Determine the [x, y] coordinate at the center of the cell enclosing the given text.  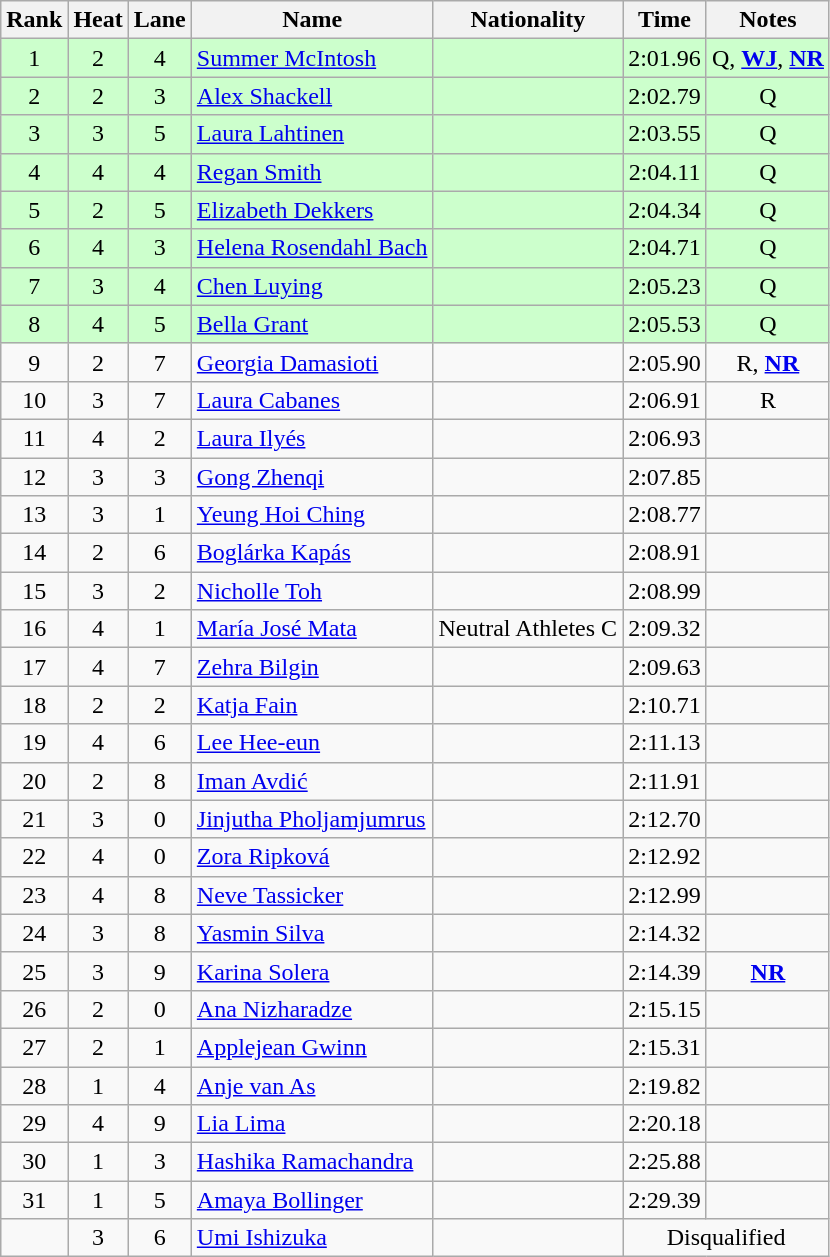
Summer McIntosh [312, 58]
11 [34, 438]
Helena Rosendahl Bach [312, 248]
Rank [34, 20]
2:20.18 [665, 1124]
Time [665, 20]
24 [34, 933]
Nationality [528, 20]
30 [34, 1162]
Notes [768, 20]
2:15.31 [665, 1047]
Zehra Bilgin [312, 667]
María José Mata [312, 629]
2:11.13 [665, 743]
22 [34, 857]
2:12.92 [665, 857]
19 [34, 743]
Name [312, 20]
Georgia Damasioti [312, 362]
31 [34, 1200]
Amaya Bollinger [312, 1200]
R [768, 400]
2:14.39 [665, 971]
Alex Shackell [312, 96]
27 [34, 1047]
18 [34, 705]
Karina Solera [312, 971]
2:03.55 [665, 134]
2:04.11 [665, 172]
17 [34, 667]
Katja Fain [312, 705]
Ana Nizharadze [312, 1009]
10 [34, 400]
Heat [98, 20]
2:08.91 [665, 553]
Nicholle Toh [312, 591]
Q, WJ, NR [768, 58]
29 [34, 1124]
2:05.53 [665, 324]
2:02.79 [665, 96]
Jinjutha Pholjamjumrus [312, 819]
Lee Hee-eun [312, 743]
13 [34, 515]
2:06.91 [665, 400]
16 [34, 629]
23 [34, 895]
2:06.93 [665, 438]
Umi Ishizuka [312, 1238]
Laura Cabanes [312, 400]
2:08.77 [665, 515]
Boglárka Kapás [312, 553]
2:15.15 [665, 1009]
2:09.32 [665, 629]
Elizabeth Dekkers [312, 210]
Laura Ilyés [312, 438]
2:05.23 [665, 286]
2:10.71 [665, 705]
Bella Grant [312, 324]
Lia Lima [312, 1124]
Yeung Hoi Ching [312, 515]
Gong Zhenqi [312, 477]
Neutral Athletes C [528, 629]
2:04.34 [665, 210]
21 [34, 819]
26 [34, 1009]
2:08.99 [665, 591]
12 [34, 477]
2:29.39 [665, 1200]
2:11.91 [665, 781]
20 [34, 781]
2:14.32 [665, 933]
2:25.88 [665, 1162]
Regan Smith [312, 172]
2:12.70 [665, 819]
28 [34, 1085]
2:01.96 [665, 58]
2:07.85 [665, 477]
2:04.71 [665, 248]
14 [34, 553]
2:05.90 [665, 362]
R, NR [768, 362]
Applejean Gwinn [312, 1047]
Iman Avdić [312, 781]
Anje van As [312, 1085]
Disqualified [726, 1238]
Yasmin Silva [312, 933]
25 [34, 971]
Neve Tassicker [312, 895]
Laura Lahtinen [312, 134]
2:12.99 [665, 895]
2:09.63 [665, 667]
NR [768, 971]
Chen Luying [312, 286]
Hashika Ramachandra [312, 1162]
15 [34, 591]
2:19.82 [665, 1085]
Lane [160, 20]
Zora Ripková [312, 857]
